Determine the [X, Y] coordinate at the center of the cell enclosing the given text.  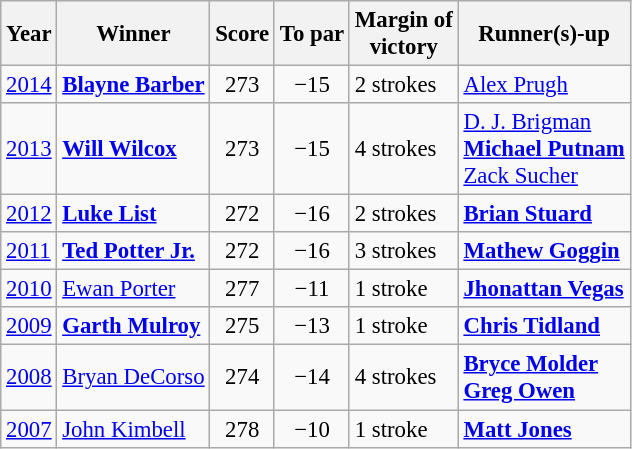
−14 [312, 378]
Runner(s)-up [544, 34]
2007 [29, 429]
Bryan DeCorso [134, 378]
Brian Stuard [544, 214]
2008 [29, 378]
3 strokes [404, 251]
2014 [29, 85]
Winner [134, 34]
Margin ofvictory [404, 34]
275 [242, 327]
2009 [29, 327]
Blayne Barber [134, 85]
2011 [29, 251]
Alex Prugh [544, 85]
Jhonattan Vegas [544, 289]
D. J. Brigman Michael Putnam Zack Sucher [544, 149]
Mathew Goggin [544, 251]
−13 [312, 327]
2010 [29, 289]
Garth Mulroy [134, 327]
John Kimbell [134, 429]
277 [242, 289]
To par [312, 34]
Matt Jones [544, 429]
2012 [29, 214]
274 [242, 378]
Ted Potter Jr. [134, 251]
Ewan Porter [134, 289]
2013 [29, 149]
Chris Tidland [544, 327]
Bryce Molder Greg Owen [544, 378]
Year [29, 34]
−10 [312, 429]
Will Wilcox [134, 149]
Score [242, 34]
278 [242, 429]
Luke List [134, 214]
−11 [312, 289]
